Extract the [x, y] coordinate from the center of the cell holding the provided text.  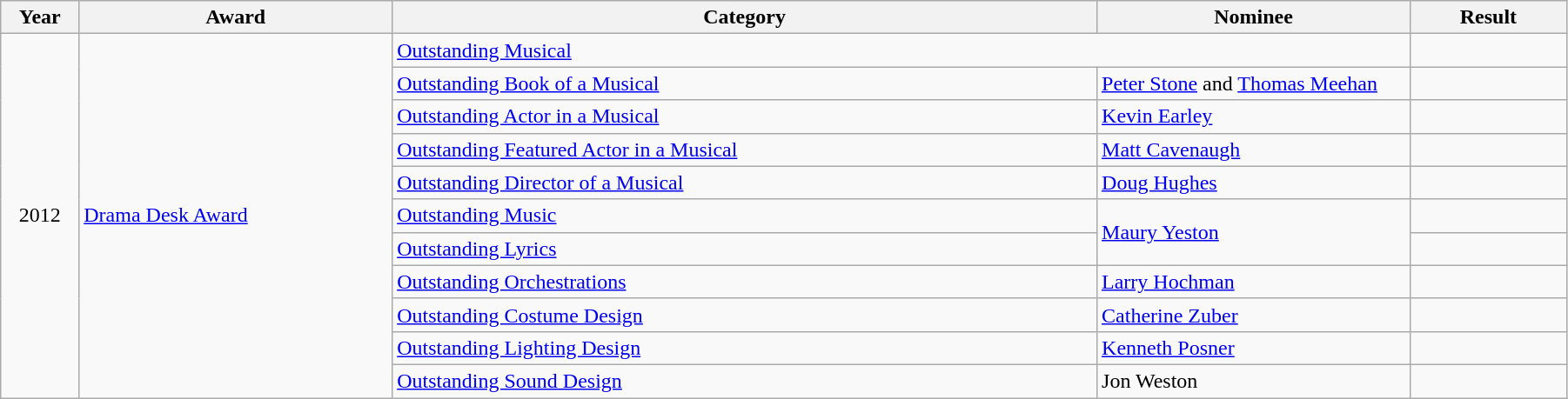
Outstanding Lighting Design [745, 348]
Outstanding Actor in a Musical [745, 116]
Maury Yeston [1254, 232]
Award [236, 17]
Outstanding Featured Actor in a Musical [745, 150]
Result [1488, 17]
Outstanding Costume Design [745, 315]
Outstanding Sound Design [745, 381]
Outstanding Book of a Musical [745, 83]
Matt Cavenaugh [1254, 150]
Year [40, 17]
Outstanding Orchestrations [745, 282]
Peter Stone and Thomas Meehan [1254, 83]
Outstanding Music [745, 216]
Kevin Earley [1254, 116]
Outstanding Lyrics [745, 249]
Catherine Zuber [1254, 315]
2012 [40, 216]
Nominee [1254, 17]
Drama Desk Award [236, 216]
Doug Hughes [1254, 183]
Outstanding Director of a Musical [745, 183]
Kenneth Posner [1254, 348]
Larry Hochman [1254, 282]
Category [745, 17]
Jon Weston [1254, 381]
Outstanding Musical [901, 50]
